Find where the given text appears and provide that cell's center as [X, Y] coordinate. 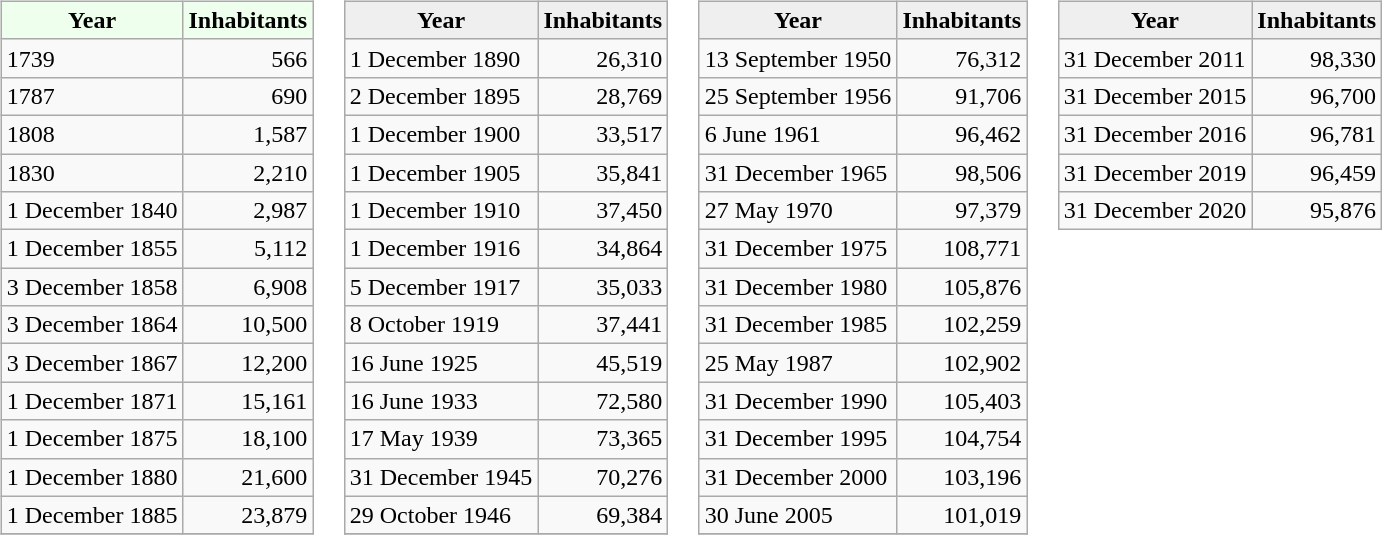
690 [248, 96]
2 December 1895 [441, 96]
97,379 [962, 211]
98,506 [962, 173]
25 September 1956 [798, 96]
1 December 1880 [92, 477]
35,033 [603, 287]
5,112 [248, 249]
31 December 1995 [798, 439]
96,459 [1317, 173]
28,769 [603, 96]
1830 [92, 173]
1 December 1905 [441, 173]
23,879 [248, 515]
1808 [92, 134]
102,902 [962, 363]
25 May 1987 [798, 363]
16 June 1925 [441, 363]
91,706 [962, 96]
96,700 [1317, 96]
3 December 1858 [92, 287]
69,384 [603, 515]
1787 [92, 96]
1 December 1885 [92, 515]
6,908 [248, 287]
72,580 [603, 401]
1 December 1855 [92, 249]
31 December 2019 [1155, 173]
13 September 1950 [798, 58]
27 May 1970 [798, 211]
31 December 2015 [1155, 96]
21,600 [248, 477]
5 December 1917 [441, 287]
70,276 [603, 477]
16 June 1933 [441, 401]
105,876 [962, 287]
12,200 [248, 363]
15,161 [248, 401]
101,019 [962, 515]
33,517 [603, 134]
18,100 [248, 439]
31 December 1975 [798, 249]
26,310 [603, 58]
1 December 1890 [441, 58]
31 December 1945 [441, 477]
73,365 [603, 439]
31 December 2011 [1155, 58]
17 May 1939 [441, 439]
98,330 [1317, 58]
1 December 1916 [441, 249]
10,500 [248, 325]
76,312 [962, 58]
31 December 1980 [798, 287]
31 December 2000 [798, 477]
2,987 [248, 211]
108,771 [962, 249]
105,403 [962, 401]
8 October 1919 [441, 325]
96,781 [1317, 134]
3 December 1864 [92, 325]
1 December 1900 [441, 134]
6 June 1961 [798, 134]
31 December 1990 [798, 401]
96,462 [962, 134]
31 December 1985 [798, 325]
1 December 1910 [441, 211]
45,519 [603, 363]
1 December 1840 [92, 211]
37,441 [603, 325]
3 December 1867 [92, 363]
103,196 [962, 477]
95,876 [1317, 211]
1 December 1871 [92, 401]
1 December 1875 [92, 439]
1739 [92, 58]
102,259 [962, 325]
566 [248, 58]
30 June 2005 [798, 515]
31 December 2016 [1155, 134]
1,587 [248, 134]
29 October 1946 [441, 515]
2,210 [248, 173]
37,450 [603, 211]
34,864 [603, 249]
31 December 1965 [798, 173]
35,841 [603, 173]
31 December 2020 [1155, 211]
104,754 [962, 439]
